For the text-containing cell, return its midpoint in [x, y] coordinate format. 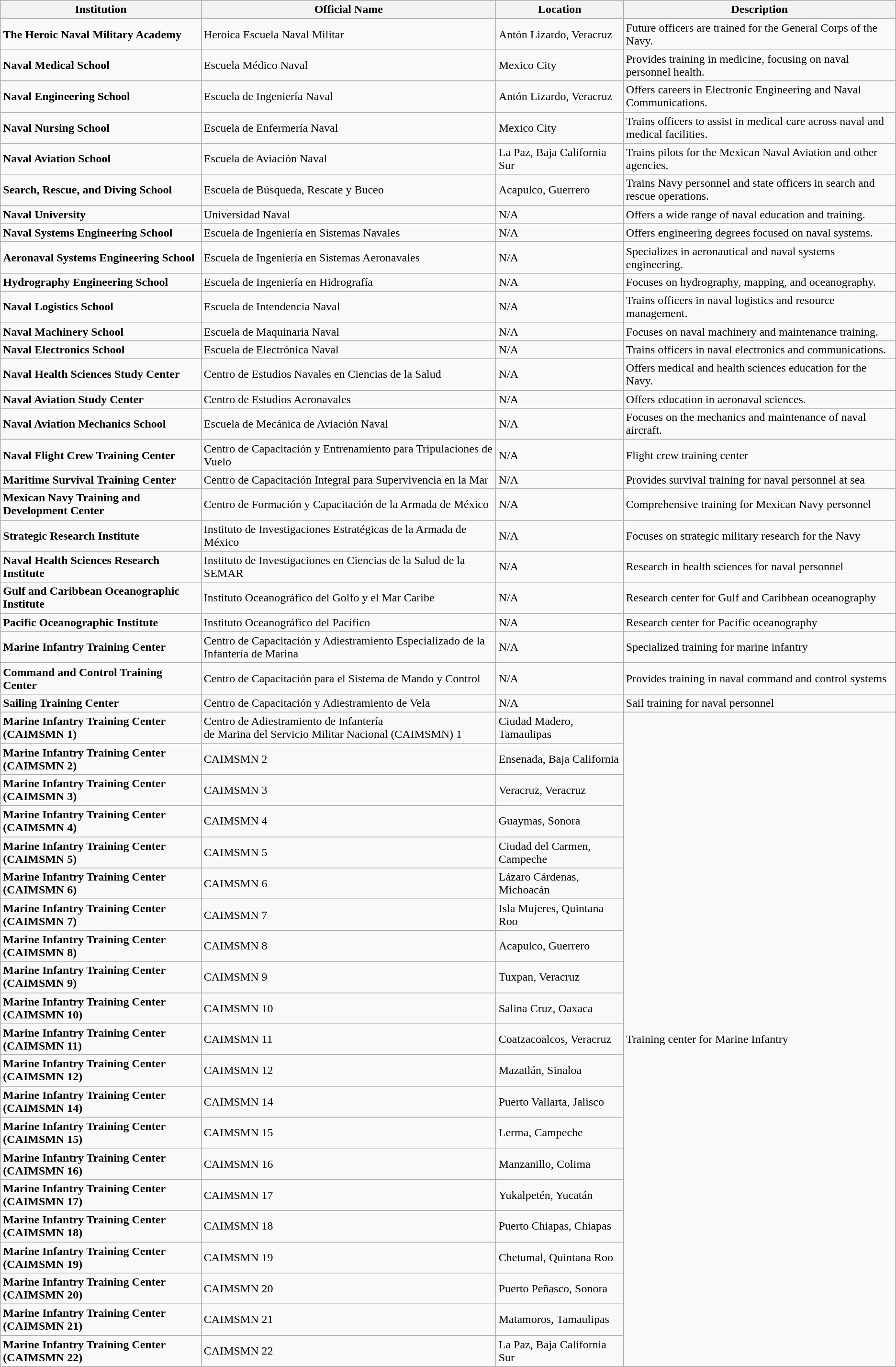
CAIMSMN 2 [348, 758]
Naval Aviation School [101, 159]
Chetumal, Quintana Roo [560, 1257]
Focuses on the mechanics and maintenance of naval aircraft. [759, 424]
CAIMSMN 14 [348, 1101]
Escuela de Búsqueda, Rescate y Buceo [348, 190]
Centro de Capacitación y Adiestramiento de Vela [348, 703]
Sailing Training Center [101, 703]
Marine Infantry Training Center (CAIMSMN 17) [101, 1195]
Escuela de Enfermería Naval [348, 127]
Universidad Naval [348, 215]
Focuses on strategic military research for the Navy [759, 535]
Offers medical and health sciences education for the Navy. [759, 374]
Centro de Formación y Capacitación de la Armada de México [348, 505]
Escuela de Maquinaria Naval [348, 332]
CAIMSMN 18 [348, 1226]
CAIMSMN 20 [348, 1289]
Institution [101, 10]
Marine Infantry Training Center (CAIMSMN 16) [101, 1164]
Escuela de Ingeniería en Hidrografía [348, 282]
Naval Aviation Mechanics School [101, 424]
Centro de Capacitación y Adiestramiento Especializado de la Infantería de Marina [348, 647]
Research center for Pacific oceanography [759, 622]
Marine Infantry Training Center (CAIMSMN 3) [101, 790]
Tuxpan, Veracruz [560, 977]
Instituto de Investigaciones Estratégicas de la Armada de México [348, 535]
Salina Cruz, Oaxaca [560, 1008]
Marine Infantry Training Center (CAIMSMN 9) [101, 977]
Mazatlán, Sinaloa [560, 1071]
Provides training in medicine, focusing on naval personnel health. [759, 65]
Yukalpetén, Yucatán [560, 1195]
Search, Rescue, and Diving School [101, 190]
Manzanillo, Colima [560, 1164]
Centro de Estudios Navales en Ciencias de la Salud [348, 374]
CAIMSMN 12 [348, 1071]
Marine Infantry Training Center (CAIMSMN 19) [101, 1257]
Naval Aviation Study Center [101, 399]
Strategic Research Institute [101, 535]
Naval Machinery School [101, 332]
Escuela de Aviación Naval [348, 159]
Ciudad del Carmen, Campeche [560, 852]
Provides survival training for naval personnel at sea [759, 480]
Instituto de Investigaciones en Ciencias de la Salud de la SEMAR [348, 567]
Focuses on naval machinery and maintenance training. [759, 332]
Maritime Survival Training Center [101, 480]
Centro de Adiestramiento de Infanteríade Marina del Servicio Militar Nacional (CAIMSMN) 1 [348, 728]
Official Name [348, 10]
Trains officers to assist in medical care across naval and medical facilities. [759, 127]
Command and Control Training Center [101, 678]
Lerma, Campeche [560, 1133]
Instituto Oceanográfico del Pacífico [348, 622]
Ensenada, Baja California [560, 758]
Future officers are trained for the General Corps of the Navy. [759, 34]
Location [560, 10]
Marine Infantry Training Center (CAIMSMN 11) [101, 1039]
CAIMSMN 11 [348, 1039]
CAIMSMN 8 [348, 946]
Marine Infantry Training Center (CAIMSMN 22) [101, 1351]
Naval Medical School [101, 65]
Escuela de Ingeniería en Sistemas Navales [348, 233]
Instituto Oceanográfico del Golfo y el Mar Caribe [348, 598]
Marine Infantry Training Center (CAIMSMN 6) [101, 884]
Offers careers in Electronic Engineering and Naval Communications. [759, 97]
Marine Infantry Training Center (CAIMSMN 15) [101, 1133]
Marine Infantry Training Center (CAIMSMN 7) [101, 915]
Hydrography Engineering School [101, 282]
Escuela Médico Naval [348, 65]
CAIMSMN 4 [348, 822]
Centro de Capacitación Integral para Supervivencia en la Mar [348, 480]
Trains pilots for the Mexican Naval Aviation and other agencies. [759, 159]
Marine Infantry Training Center (CAIMSMN 12) [101, 1071]
Offers education in aeronaval sciences. [759, 399]
Research center for Gulf and Caribbean oceanography [759, 598]
CAIMSMN 7 [348, 915]
Research in health sciences for naval personnel [759, 567]
Naval Flight Crew Training Center [101, 455]
Naval Systems Engineering School [101, 233]
Trains officers in naval electronics and communications. [759, 350]
Marine Infantry Training Center (CAIMSMN 8) [101, 946]
CAIMSMN 22 [348, 1351]
Sail training for naval personnel [759, 703]
Escuela de Intendencia Naval [348, 306]
Marine Infantry Training Center (CAIMSMN 21) [101, 1320]
Marine Infantry Training Center (CAIMSMN 20) [101, 1289]
CAIMSMN 10 [348, 1008]
Provides training in naval command and control systems [759, 678]
Gulf and Caribbean Oceanographic Institute [101, 598]
CAIMSMN 21 [348, 1320]
Centro de Capacitación para el Sistema de Mando y Control [348, 678]
Trains officers in naval logistics and resource management. [759, 306]
Focuses on hydrography, mapping, and oceanography. [759, 282]
Marine Infantry Training Center (CAIMSMN 18) [101, 1226]
Training center for Marine Infantry [759, 1039]
Specializes in aeronautical and naval systems engineering. [759, 258]
Ciudad Madero, Tamaulipas [560, 728]
Pacific Oceanographic Institute [101, 622]
Marine Infantry Training Center [101, 647]
The Heroic Naval Military Academy [101, 34]
Flight crew training center [759, 455]
Mexican Navy Training and Development Center [101, 505]
Marine Infantry Training Center (CAIMSMN 10) [101, 1008]
CAIMSMN 15 [348, 1133]
Aeronaval Systems Engineering School [101, 258]
Naval Engineering School [101, 97]
Escuela de Electrónica Naval [348, 350]
Naval Health Sciences Research Institute [101, 567]
CAIMSMN 16 [348, 1164]
Offers a wide range of naval education and training. [759, 215]
Marine Infantry Training Center (CAIMSMN 4) [101, 822]
CAIMSMN 6 [348, 884]
CAIMSMN 17 [348, 1195]
CAIMSMN 3 [348, 790]
Guaymas, Sonora [560, 822]
Specialized training for marine infantry [759, 647]
CAIMSMN 19 [348, 1257]
Lázaro Cárdenas, Michoacán [560, 884]
Marine Infantry Training Center (CAIMSMN 2) [101, 758]
Escuela de Ingeniería Naval [348, 97]
Marine Infantry Training Center (CAIMSMN 1) [101, 728]
Trains Navy personnel and state officers in search and rescue operations. [759, 190]
Description [759, 10]
Naval Health Sciences Study Center [101, 374]
Escuela de Ingeniería en Sistemas Aeronavales [348, 258]
Puerto Peñasco, Sonora [560, 1289]
Veracruz, Veracruz [560, 790]
CAIMSMN 5 [348, 852]
Isla Mujeres, Quintana Roo [560, 915]
Centro de Capacitación y Entrenamiento para Tripulaciones de Vuelo [348, 455]
Centro de Estudios Aeronavales [348, 399]
Matamoros, Tamaulipas [560, 1320]
Marine Infantry Training Center (CAIMSMN 5) [101, 852]
Offers engineering degrees focused on naval systems. [759, 233]
Escuela de Mecánica de Aviación Naval [348, 424]
Puerto Vallarta, Jalisco [560, 1101]
Comprehensive training for Mexican Navy personnel [759, 505]
Heroica Escuela Naval Militar [348, 34]
Naval Electronics School [101, 350]
Puerto Chiapas, Chiapas [560, 1226]
CAIMSMN 9 [348, 977]
Coatzacoalcos, Veracruz [560, 1039]
Naval University [101, 215]
Naval Nursing School [101, 127]
Naval Logistics School [101, 306]
Marine Infantry Training Center (CAIMSMN 14) [101, 1101]
